From the cell containing the given text, extract its center point as (X, Y) coordinate. 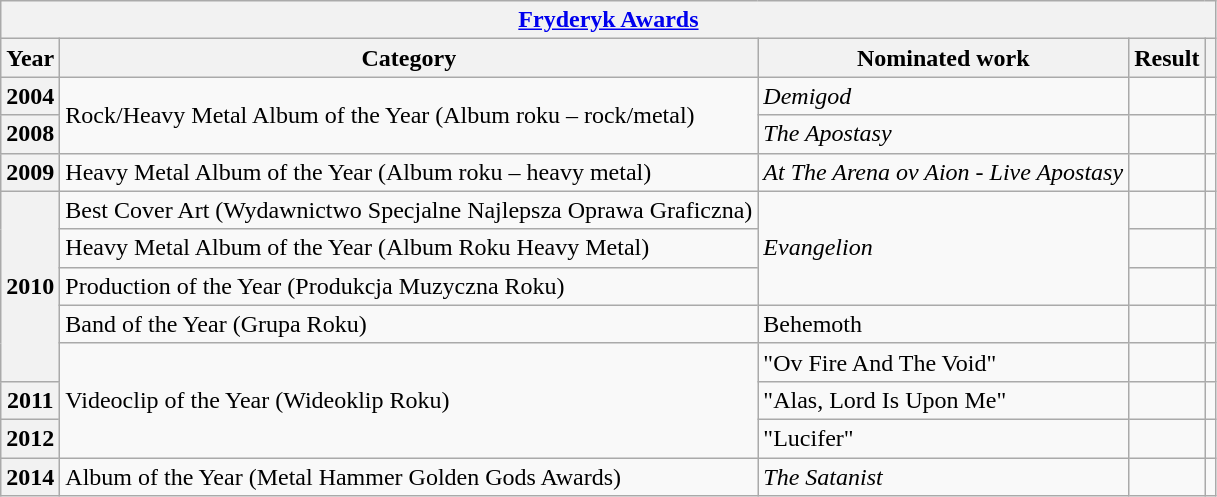
The Apostasy (944, 134)
Heavy Metal Album of the Year (Album roku – heavy metal) (409, 172)
Behemoth (944, 324)
"Ov Fire And The Void" (944, 362)
2009 (30, 172)
At The Arena ov Aion - Live Apostasy (944, 172)
Rock/Heavy Metal Album of the Year (Album roku – rock/metal) (409, 115)
2012 (30, 438)
Production of the Year (Produkcja Muzyczna Roku) (409, 286)
"Lucifer" (944, 438)
Year (30, 58)
Heavy Metal Album of the Year (Album Roku Heavy Metal) (409, 248)
Evangelion (944, 248)
Videoclip of the Year (Wideoklip Roku) (409, 400)
2011 (30, 400)
2004 (30, 96)
"Alas, Lord Is Upon Me" (944, 400)
2008 (30, 134)
Nominated work (944, 58)
Band of the Year (Grupa Roku) (409, 324)
The Satanist (944, 477)
2010 (30, 286)
Fryderyk Awards (608, 20)
Demigod (944, 96)
Category (409, 58)
2014 (30, 477)
Album of the Year (Metal Hammer Golden Gods Awards) (409, 477)
Result (1167, 58)
Best Cover Art (Wydawnictwo Specjalne Najlepsza Oprawa Graficzna) (409, 210)
